Output the [X, Y] coordinate of the center of the cell containing the given text.  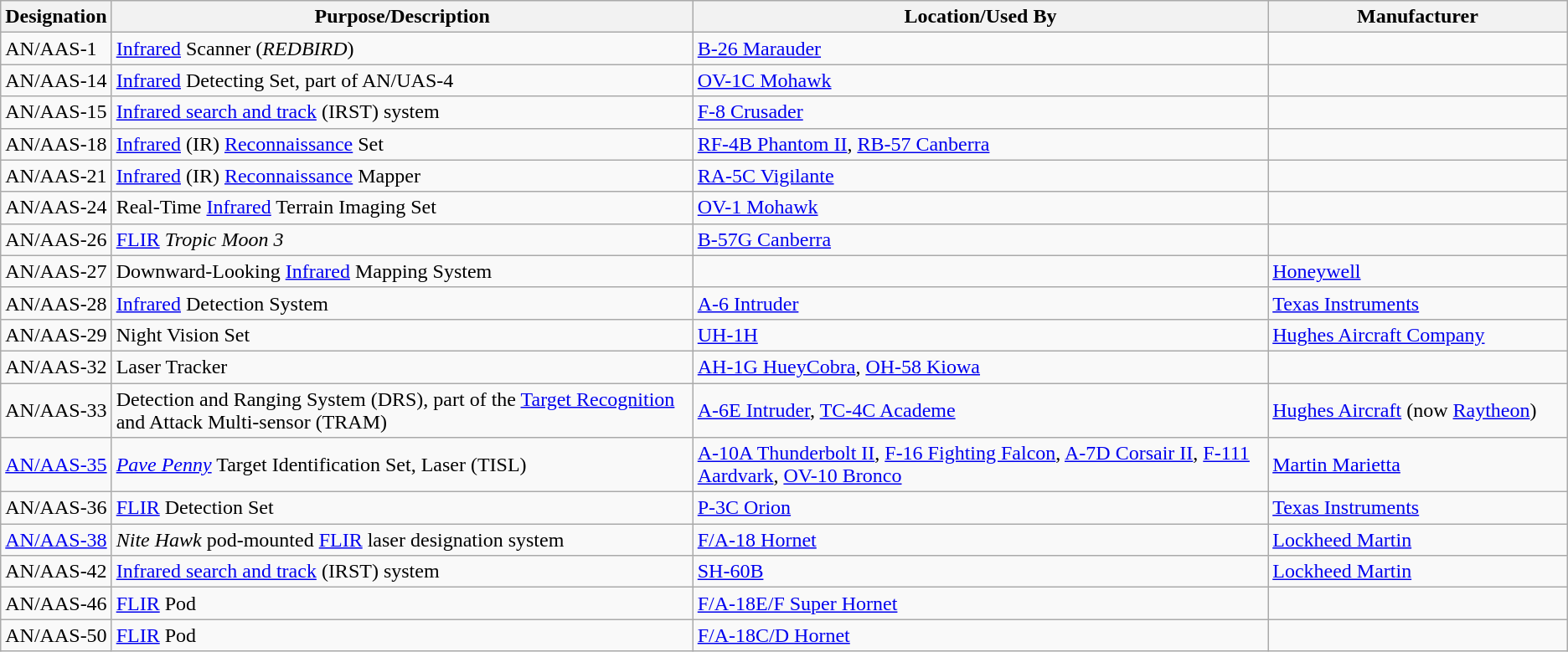
RF-4B Phantom II, RB-57 Canberra [980, 144]
AN/AAS-21 [56, 176]
SH-60B [980, 572]
OV-1 Mohawk [980, 208]
AN/AAS-15 [56, 112]
Infrared (IR) Reconnaissance Set [402, 144]
AN/AAS-18 [56, 144]
Nite Hawk pod-mounted FLIR laser designation system [402, 540]
Pave Penny Target Identification Set, Laser (TISL) [402, 465]
Honeywell [1418, 271]
A-6E Intruder, TC-4C Academe [980, 410]
A-6 Intruder [980, 303]
Night Vision Set [402, 335]
Martin Marietta [1418, 465]
AN/AAS-28 [56, 303]
Infrared Detecting Set, part of AN/UAS-4 [402, 80]
Purpose/Description [402, 17]
F/A-18E/F Super Hornet [980, 603]
AN/AAS-38 [56, 540]
AN/AAS-42 [56, 572]
RA-5C Vigilante [980, 176]
Infrared (IR) Reconnaissance Mapper [402, 176]
AN/AAS-33 [56, 410]
P-3C Orion [980, 508]
F/A-18C/D Hornet [980, 635]
F-8 Crusader [980, 112]
OV-1C Mohawk [980, 80]
Designation [56, 17]
AN/AAS-50 [56, 635]
UH-1H [980, 335]
AN/AAS-35 [56, 465]
F/A-18 Hornet [980, 540]
Downward-Looking Infrared Mapping System [402, 271]
AN/AAS-29 [56, 335]
Location/Used By [980, 17]
FLIR Tropic Moon 3 [402, 239]
AN/AAS-36 [56, 508]
B-57G Canberra [980, 239]
AN/AAS-26 [56, 239]
AH-1G HueyCobra, OH-58 Kiowa [980, 367]
Detection and Ranging System (DRS), part of the Target Recognition and Attack Multi-sensor (TRAM) [402, 410]
B-26 Marauder [980, 49]
Real-Time Infrared Terrain Imaging Set [402, 208]
FLIR Detection Set [402, 508]
Manufacturer [1418, 17]
Infrared Scanner (REDBIRD) [402, 49]
Hughes Aircraft Company [1418, 335]
A-10A Thunderbolt II, F-16 Fighting Falcon, A-7D Corsair II, F-111 Aardvark, OV-10 Bronco [980, 465]
AN/AAS-32 [56, 367]
AN/AAS-46 [56, 603]
Infrared Detection System [402, 303]
AN/AAS-24 [56, 208]
Laser Tracker [402, 367]
AN/AAS-27 [56, 271]
AN/AAS-1 [56, 49]
Hughes Aircraft (now Raytheon) [1418, 410]
AN/AAS-14 [56, 80]
